Output the (X, Y) coordinate of the center of the cell containing the given text.  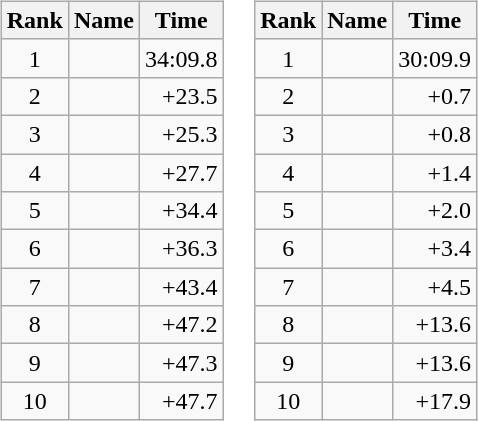
+47.7 (181, 401)
34:09.8 (181, 58)
+0.7 (435, 96)
+25.3 (181, 134)
+47.3 (181, 363)
+2.0 (435, 211)
+3.4 (435, 249)
+43.4 (181, 287)
+0.8 (435, 134)
+4.5 (435, 287)
+17.9 (435, 401)
+34.4 (181, 211)
+47.2 (181, 325)
+27.7 (181, 173)
+1.4 (435, 173)
+36.3 (181, 249)
30:09.9 (435, 58)
+23.5 (181, 96)
